Capture the cell that displays the provided text and extract its [X, Y] central coordinate. 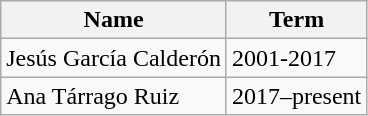
Ana Tárrago Ruiz [114, 96]
Jesús García Calderón [114, 58]
2001-2017 [296, 58]
Term [296, 20]
2017–present [296, 96]
Name [114, 20]
